Capture the cell that displays the provided text and extract its [x, y] central coordinate. 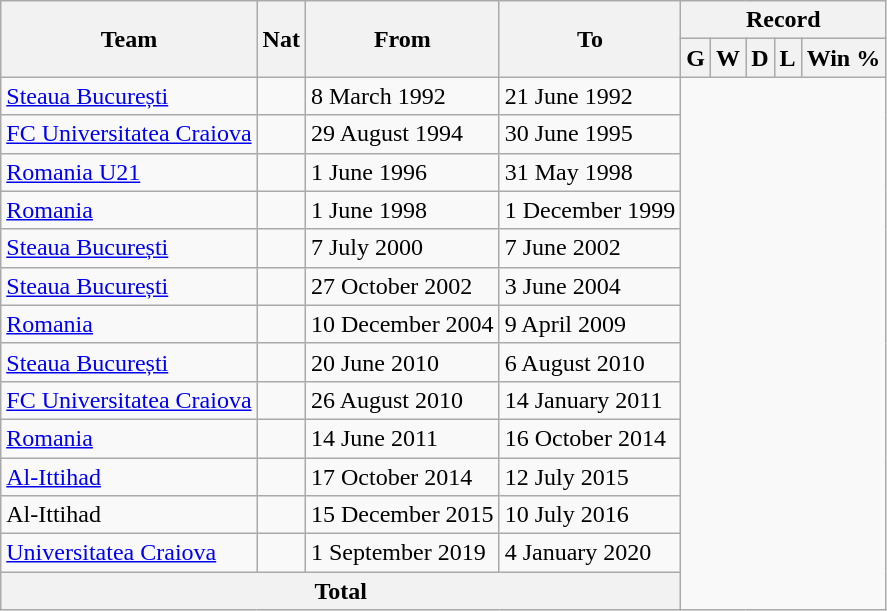
Total [341, 591]
Record [784, 20]
From [402, 39]
6 August 2010 [590, 362]
10 December 2004 [402, 324]
1 September 2019 [402, 553]
4 January 2020 [590, 553]
7 July 2000 [402, 248]
8 March 1992 [402, 96]
12 July 2015 [590, 477]
17 October 2014 [402, 477]
27 October 2002 [402, 286]
L [788, 58]
Universitatea Craiova [129, 553]
9 April 2009 [590, 324]
To [590, 39]
14 June 2011 [402, 438]
29 August 1994 [402, 134]
3 June 2004 [590, 286]
1 December 1999 [590, 210]
26 August 2010 [402, 400]
10 July 2016 [590, 515]
Nat [281, 39]
D [760, 58]
14 January 2011 [590, 400]
G [696, 58]
Win % [844, 58]
1 June 1996 [402, 172]
1 June 1998 [402, 210]
30 June 1995 [590, 134]
7 June 2002 [590, 248]
16 October 2014 [590, 438]
W [728, 58]
20 June 2010 [402, 362]
15 December 2015 [402, 515]
21 June 1992 [590, 96]
31 May 1998 [590, 172]
Team [129, 39]
Romania U21 [129, 172]
